Detect which cell encompasses the target text, then output its [X, Y] center coordinate. 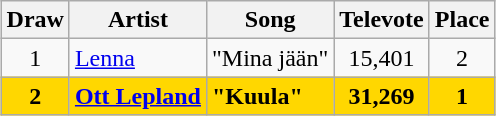
"Mina jään" [270, 58]
Draw [35, 20]
31,269 [382, 96]
Ott Lepland [138, 96]
"Kuula" [270, 96]
Televote [382, 20]
Place [462, 20]
Lenna [138, 58]
Artist [138, 20]
Song [270, 20]
15,401 [382, 58]
